For the text-containing cell, return its midpoint in (X, Y) coordinate format. 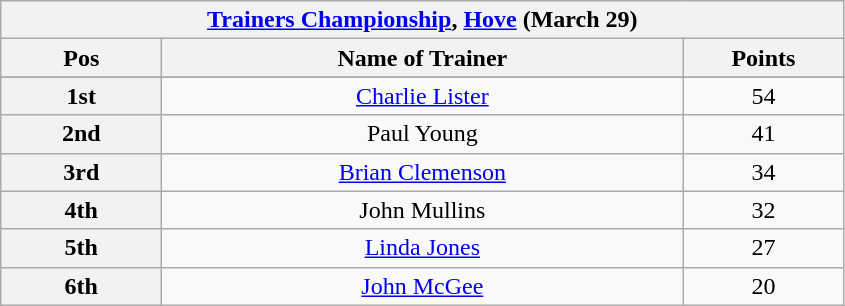
6th (82, 286)
John McGee (422, 286)
54 (764, 96)
Brian Clemenson (422, 172)
Linda Jones (422, 248)
John Mullins (422, 210)
27 (764, 248)
41 (764, 134)
5th (82, 248)
34 (764, 172)
Charlie Lister (422, 96)
Paul Young (422, 134)
2nd (82, 134)
3rd (82, 172)
Name of Trainer (422, 58)
32 (764, 210)
Trainers Championship, Hove (March 29) (422, 20)
1st (82, 96)
20 (764, 286)
Points (764, 58)
Pos (82, 58)
4th (82, 210)
